Determine the (X, Y) coordinate at the center of the cell enclosing the given text.  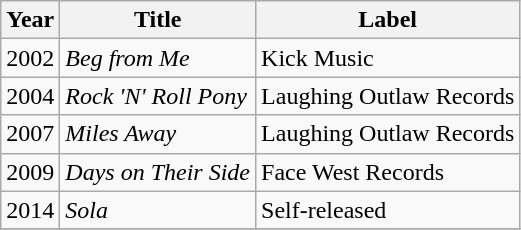
2004 (30, 96)
2014 (30, 210)
Label (388, 20)
Days on Their Side (158, 172)
Face West Records (388, 172)
Kick Music (388, 58)
Sola (158, 210)
Title (158, 20)
Year (30, 20)
Self-released (388, 210)
2007 (30, 134)
Miles Away (158, 134)
Rock 'N' Roll Pony (158, 96)
Beg from Me (158, 58)
2002 (30, 58)
2009 (30, 172)
